Provide the [X, Y] coordinate of the cell's center where the given text is located.  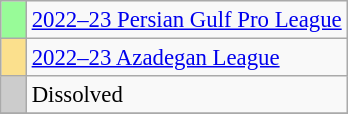
2022–23 Persian Gulf Pro League [186, 20]
Dissolved [186, 95]
2022–23 Azadegan League [186, 58]
